Scan for the cell matching the given text and deliver its (X, Y) coordinate at center. 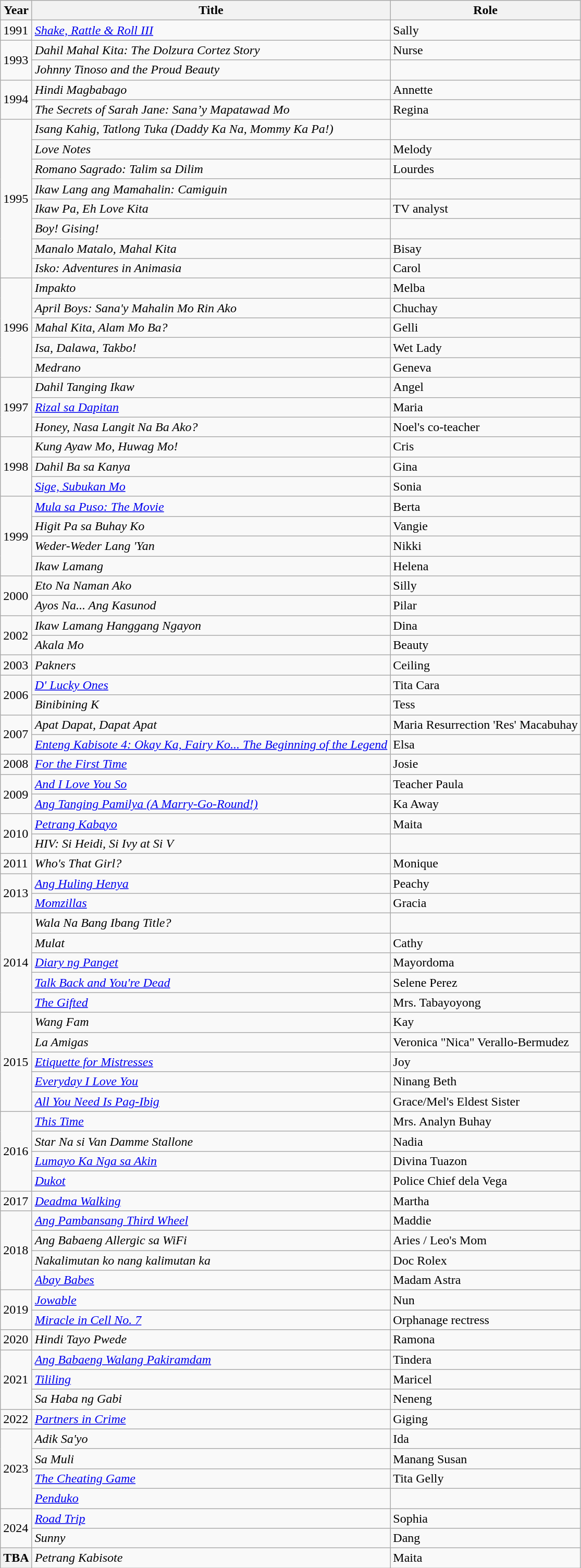
The Gifted (211, 1002)
2013 (16, 893)
1991 (16, 30)
Lourdes (486, 169)
Veronica "Nica" Verallo-Bermudez (486, 1042)
Ikaw Lang ang Mamahalin: Camiguin (211, 189)
Maddie (486, 1221)
Neneng (486, 1399)
Helena (486, 566)
2018 (16, 1251)
Nikki (486, 546)
Ikaw Lamang (211, 566)
Mayordoma (486, 963)
Dahil Mahal Kita: The Dolzura Cortez Story (211, 50)
2021 (16, 1379)
Hindi Magbabago (211, 90)
Isang Kahig, Tatlong Tuka (Daddy Ka Na, Mommy Ka Pa!) (211, 129)
The Secrets of Sarah Jane: Sana’y Mapatawad Mo (211, 109)
Ikaw Pa, Eh Love Kita (211, 209)
Nurse (486, 50)
Dukot (211, 1181)
Tindera (486, 1359)
All You Need Is Pag-Ibig (211, 1101)
Higit Pa sa Buhay Ko (211, 526)
Divina Tuazon (486, 1161)
Joy (486, 1062)
Nakalimutan ko nang kalimutan ka (211, 1260)
Manalo Matalo, Mahal Kita (211, 249)
2020 (16, 1340)
Impakto (211, 288)
La Amigas (211, 1042)
2002 (16, 635)
Josie (486, 764)
Gracia (486, 903)
Monique (486, 863)
Nadia (486, 1141)
2017 (16, 1200)
Abay Babes (211, 1280)
Melba (486, 288)
Kay (486, 1022)
Shake, Rattle & Roll III (211, 30)
Ang Huling Henya (211, 884)
Ang Pambansang Third Wheel (211, 1221)
Ayos Na... Ang Kasunod (211, 606)
Sally (486, 30)
Apat Dapat, Dapat Apat (211, 725)
The Cheating Game (211, 1478)
Petrang Kabayo (211, 824)
Ang Tanging Pamilya (A Marry-Go-Round!) (211, 804)
Mulat (211, 943)
Penduko (211, 1498)
1997 (16, 407)
2024 (16, 1528)
Cris (486, 447)
Sige, Subukan Mo (211, 486)
Ka Away (486, 804)
2016 (16, 1151)
Boy! Gising! (211, 228)
Dina (486, 626)
Miracle in Cell No. 7 (211, 1320)
Gina (486, 467)
Silly (486, 586)
Berta (486, 506)
Enteng Kabisote 4: Okay Ka, Fairy Ko... The Beginning of the Legend (211, 744)
Isko: Adventures in Animasia (211, 268)
Maria Resurrection 'Res' Macabuhay (486, 725)
2014 (16, 963)
Adik Sa'yo (211, 1439)
Cathy (486, 943)
Wala Na Bang Ibang Title? (211, 923)
Mrs. Tabayoyong (486, 1002)
Tita Cara (486, 685)
Annette (486, 90)
Dang (486, 1538)
Everyday I Love You (211, 1082)
Peachy (486, 884)
2019 (16, 1310)
2010 (16, 834)
Binibining K (211, 705)
Weder-Weder Lang 'Yan (211, 546)
Title (211, 10)
Chuchay (486, 308)
Petrang Kabisote (211, 1558)
Who's That Girl? (211, 863)
2007 (16, 734)
Ramona (486, 1340)
TBA (16, 1558)
Teacher Paula (486, 784)
Angel (486, 387)
Road Trip (211, 1518)
Regina (486, 109)
Hindi Tayo Pwede (211, 1340)
Vangie (486, 526)
Ninang Beth (486, 1082)
Noel's co-teacher (486, 427)
Pilar (486, 606)
2008 (16, 764)
1994 (16, 100)
Grace/Mel's Eldest Sister (486, 1101)
D' Lucky Ones (211, 685)
Partners in Crime (211, 1419)
Manang Susan (486, 1459)
Mahal Kita, Alam Mo Ba? (211, 328)
Dahil Tanging Ikaw (211, 387)
Sa Muli (211, 1459)
Maricel (486, 1379)
2006 (16, 695)
Lumayo Ka Nga sa Akin (211, 1161)
Pakners (211, 665)
2009 (16, 794)
Carol (486, 268)
Wang Fam (211, 1022)
Ceiling (486, 665)
For the First Time (211, 764)
Ang Babaeng Walang Pakiramdam (211, 1359)
Tita Gelly (486, 1478)
Deadma Walking (211, 1200)
Romano Sagrado: Talim sa Dilim (211, 169)
1999 (16, 536)
Giging (486, 1419)
Tililing (211, 1379)
Year (16, 10)
Medrano (211, 367)
Gelli (486, 328)
2015 (16, 1062)
April Boys: Sana'y Mahalin Mo Rin Ako (211, 308)
Nun (486, 1300)
Etiquette for Mistresses (211, 1062)
Madam Astra (486, 1280)
2023 (16, 1468)
And I Love You So (211, 784)
Police Chief dela Vega (486, 1181)
Melody (486, 149)
Selene Perez (486, 983)
This Time (211, 1121)
Role (486, 10)
Talk Back and You're Dead (211, 983)
Johnny Tinoso and the Proud Beauty (211, 70)
Kung Ayaw Mo, Huwag Mo! (211, 447)
Tess (486, 705)
Sonia (486, 486)
Orphanage rectress (486, 1320)
Akala Mo (211, 645)
Beauty (486, 645)
Isa, Dalawa, Takbo! (211, 348)
2003 (16, 665)
1995 (16, 199)
Momzillas (211, 903)
Dahil Ba sa Kanya (211, 467)
Mula sa Puso: The Movie (211, 506)
HIV: Si Heidi, Si Ivy at Si V (211, 843)
Mrs. Analyn Buhay (486, 1121)
2022 (16, 1419)
2000 (16, 596)
Ang Babaeng Allergic sa WiFi (211, 1241)
Love Notes (211, 149)
Aries / Leo's Mom (486, 1241)
1998 (16, 467)
Ida (486, 1439)
Martha (486, 1200)
Maria (486, 407)
Wet Lady (486, 348)
Rizal sa Dapitan (211, 407)
Geneva (486, 367)
Diary ng Panget (211, 963)
Sunny (211, 1538)
Eto Na Naman Ako (211, 586)
1996 (16, 328)
Honey, Nasa Langit Na Ba Ako? (211, 427)
Elsa (486, 744)
2011 (16, 863)
1993 (16, 60)
Jowable (211, 1300)
TV analyst (486, 209)
Sophia (486, 1518)
Ikaw Lamang Hanggang Ngayon (211, 626)
Sa Haba ng Gabi (211, 1399)
Bisay (486, 249)
Doc Rolex (486, 1260)
Star Na si Van Damme Stallone (211, 1141)
